Return the [x, y] coordinate for the center point of the cell that contains the specified text.  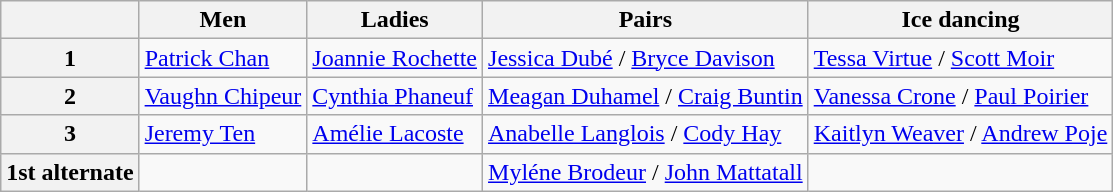
Jessica Dubé / Bryce Davison [646, 58]
Amélie Lacoste [395, 134]
1 [70, 58]
Anabelle Langlois / Cody Hay [646, 134]
Joannie Rochette [395, 58]
Ice dancing [960, 20]
1st alternate [70, 172]
Cynthia Phaneuf [395, 96]
2 [70, 96]
Men [223, 20]
Vanessa Crone / Paul Poirier [960, 96]
Meagan Duhamel / Craig Buntin [646, 96]
Pairs [646, 20]
Myléne Brodeur / John Mattatall [646, 172]
Patrick Chan [223, 58]
Jeremy Ten [223, 134]
Tessa Virtue / Scott Moir [960, 58]
Ladies [395, 20]
Vaughn Chipeur [223, 96]
Kaitlyn Weaver / Andrew Poje [960, 134]
3 [70, 134]
